Provide the (X, Y) coordinate of the cell's center where the given text is located.  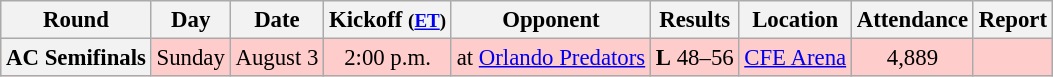
at Orlando Predators (550, 58)
Report (1012, 20)
August 3 (277, 58)
Date (277, 20)
L 48–56 (695, 58)
CFE Arena (795, 58)
AC Semifinals (76, 58)
Opponent (550, 20)
Round (76, 20)
Day (190, 20)
4,889 (912, 58)
Results (695, 20)
2:00 p.m. (388, 58)
Sunday (190, 58)
Kickoff (ET) (388, 20)
Attendance (912, 20)
Location (795, 20)
